Pinpoint the cell where the given text exists, returning its [X, Y] midpoint coordinate. 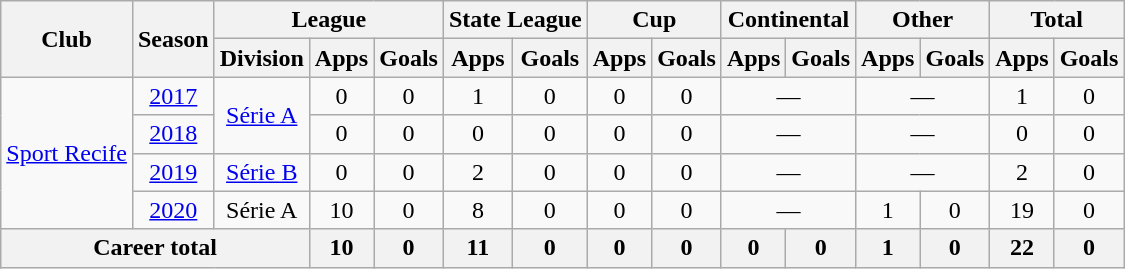
Other [923, 20]
11 [478, 248]
Continental [788, 20]
2020 [173, 210]
2017 [173, 96]
Cup [654, 20]
8 [478, 210]
19 [1022, 210]
Série B [262, 172]
Career total [156, 248]
State League [515, 20]
22 [1022, 248]
Division [262, 58]
2019 [173, 172]
2018 [173, 134]
Club [67, 39]
League [328, 20]
Season [173, 39]
Total [1057, 20]
Sport Recife [67, 153]
